Detect which cell encompasses the target text, then output its [x, y] center coordinate. 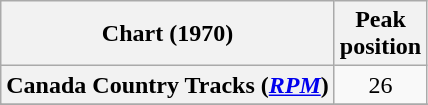
26 [380, 85]
Chart (1970) [168, 34]
Canada Country Tracks (RPM) [168, 85]
Peakposition [380, 34]
